Search for the cell housing the specified text and yield its [x, y] center coordinate. 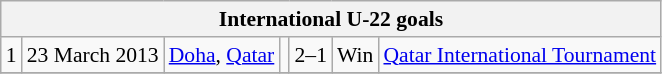
Doha, Qatar [222, 55]
Qatar International Tournament [520, 55]
Win [355, 55]
1 [12, 55]
International U-22 goals [331, 19]
2–1 [310, 55]
23 March 2013 [93, 55]
